Search for the cell housing the specified text and yield its [X, Y] center coordinate. 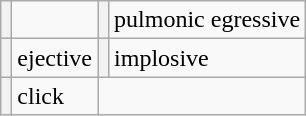
implosive [208, 58]
click [55, 96]
pulmonic egressive [208, 20]
ejective [55, 58]
